Search for the cell housing the specified text and yield its [X, Y] center coordinate. 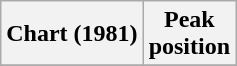
Chart (1981) [72, 34]
Peakposition [189, 34]
